Extract the [X, Y] coordinate from the center of the cell holding the provided text.  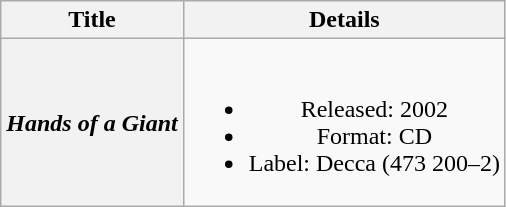
Hands of a Giant [92, 122]
Details [344, 20]
Released: 2002Format: CDLabel: Decca (473 200–2) [344, 122]
Title [92, 20]
